Scan for the cell matching the given text and deliver its [x, y] coordinate at center. 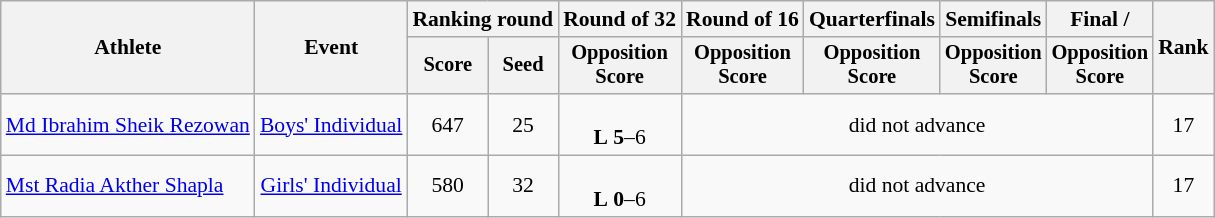
Round of 32 [620, 19]
L 5–6 [620, 124]
Boys' Individual [332, 124]
Quarterfinals [872, 19]
Mst Radia Akther Shapla [128, 186]
647 [448, 124]
Ranking round [482, 19]
Seed [523, 66]
Round of 16 [742, 19]
Final / [1100, 19]
L 0–6 [620, 186]
Score [448, 66]
25 [523, 124]
Rank [1184, 48]
Girls' Individual [332, 186]
Md Ibrahim Sheik Rezowan [128, 124]
580 [448, 186]
Semifinals [994, 19]
Athlete [128, 48]
Event [332, 48]
32 [523, 186]
